Output the [x, y] coordinate of the center of the cell containing the given text.  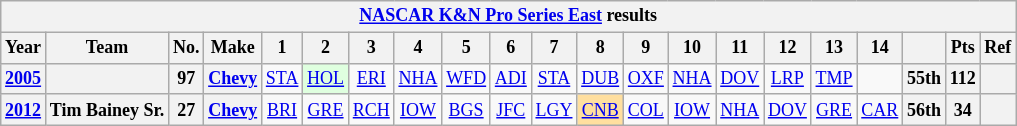
Ref [998, 48]
112 [962, 78]
OXF [646, 78]
9 [646, 48]
LRP [788, 78]
56th [924, 110]
Pts [962, 48]
RCH [371, 110]
2005 [24, 78]
34 [962, 110]
BGS [466, 110]
COL [646, 110]
12 [788, 48]
HOL [326, 78]
11 [740, 48]
DUB [600, 78]
3 [371, 48]
4 [418, 48]
TMP [834, 78]
10 [692, 48]
14 [880, 48]
2012 [24, 110]
CNB [600, 110]
Team [106, 48]
55th [924, 78]
8 [600, 48]
ADI [510, 78]
JFC [510, 110]
1 [282, 48]
Tim Bainey Sr. [106, 110]
BRI [282, 110]
Year [24, 48]
13 [834, 48]
97 [186, 78]
ERI [371, 78]
6 [510, 48]
7 [554, 48]
NASCAR K&N Pro Series East results [508, 16]
WFD [466, 78]
No. [186, 48]
CAR [880, 110]
27 [186, 110]
5 [466, 48]
2 [326, 48]
LGY [554, 110]
Make [233, 48]
